For the text-containing cell, return its midpoint in [x, y] coordinate format. 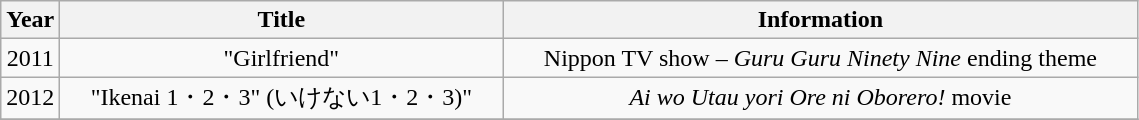
Nippon TV show – Guru Guru Ninety Nine ending theme [820, 58]
2011 [30, 58]
Information [820, 20]
2012 [30, 98]
"Girlfriend" [282, 58]
"Ikenai 1・2・3" (いけない1・2・3)" [282, 98]
Ai wo Utau yori Ore ni Oborero! movie [820, 98]
Year [30, 20]
Title [282, 20]
